Locate the cell with the specified text and output its [X, Y] center coordinate. 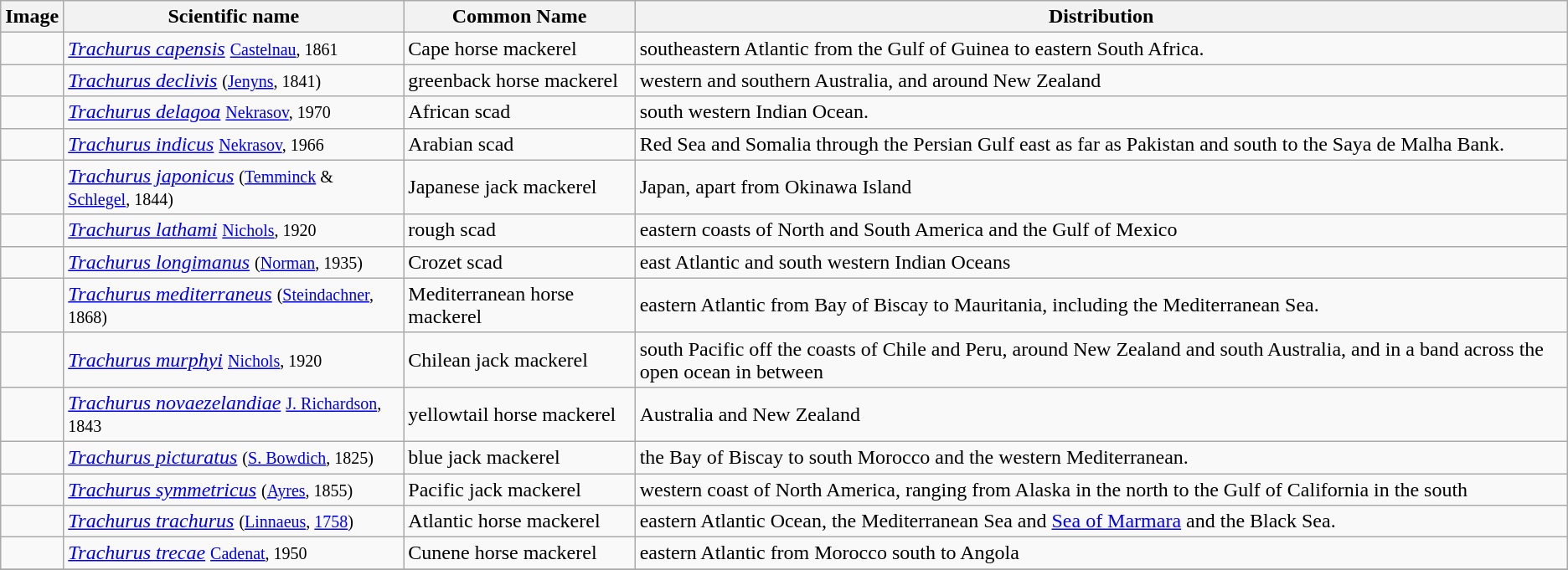
Japan, apart from Okinawa Island [1101, 187]
Trachurus declivis (Jenyns, 1841) [234, 80]
Scientific name [234, 17]
Image [32, 17]
Mediterranean horse mackerel [519, 305]
eastern Atlantic Ocean, the Mediterranean Sea and Sea of Marmara and the Black Sea. [1101, 521]
Arabian scad [519, 144]
Trachurus japonicus (Temminck & Schlegel, 1844) [234, 187]
south Pacific off the coasts of Chile and Peru, around New Zealand and south Australia, and in a band across the open ocean in between [1101, 360]
African scad [519, 112]
Trachurus lathami Nichols, 1920 [234, 230]
Crozet scad [519, 262]
Cunene horse mackerel [519, 553]
Red Sea and Somalia through the Persian Gulf east as far as Pakistan and south to the Saya de Malha Bank. [1101, 144]
Cape horse mackerel [519, 49]
south western Indian Ocean. [1101, 112]
western and southern Australia, and around New Zealand [1101, 80]
Trachurus capensis Castelnau, 1861 [234, 49]
greenback horse mackerel [519, 80]
Trachurus indicus Nekrasov, 1966 [234, 144]
Trachurus novaezelandiae J. Richardson, 1843 [234, 413]
Trachurus murphyi Nichols, 1920 [234, 360]
yellowtail horse mackerel [519, 413]
the Bay of Biscay to south Morocco and the western Mediterranean. [1101, 457]
Trachurus longimanus (Norman, 1935) [234, 262]
eastern Atlantic from Morocco south to Angola [1101, 553]
Trachurus symmetricus (Ayres, 1855) [234, 490]
blue jack mackerel [519, 457]
Distribution [1101, 17]
Trachurus delagoa Nekrasov, 1970 [234, 112]
Japanese jack mackerel [519, 187]
Common Name [519, 17]
Trachurus mediterraneus (Steindachner, 1868) [234, 305]
Trachurus picturatus (S. Bowdich, 1825) [234, 457]
rough scad [519, 230]
Pacific jack mackerel [519, 490]
Chilean jack mackerel [519, 360]
Trachurus trachurus (Linnaeus, 1758) [234, 521]
western coast of North America, ranging from Alaska in the north to the Gulf of California in the south [1101, 490]
Atlantic horse mackerel [519, 521]
eastern Atlantic from Bay of Biscay to Mauritania, including the Mediterranean Sea. [1101, 305]
eastern coasts of North and South America and the Gulf of Mexico [1101, 230]
Australia and New Zealand [1101, 413]
east Atlantic and south western Indian Oceans [1101, 262]
southeastern Atlantic from the Gulf of Guinea to eastern South Africa. [1101, 49]
Trachurus trecae Cadenat, 1950 [234, 553]
